Detect which cell encompasses the target text, then output its [x, y] center coordinate. 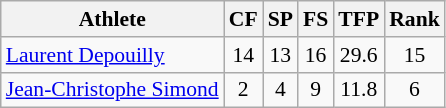
Jean-Christophe Simond [112, 90]
CF [244, 19]
29.6 [358, 55]
Laurent Depouilly [112, 55]
FS [316, 19]
15 [414, 55]
SP [280, 19]
Rank [414, 19]
11.8 [358, 90]
14 [244, 55]
9 [316, 90]
Athlete [112, 19]
6 [414, 90]
16 [316, 55]
TFP [358, 19]
13 [280, 55]
4 [280, 90]
2 [244, 90]
